Search for the cell housing the specified text and yield its [x, y] center coordinate. 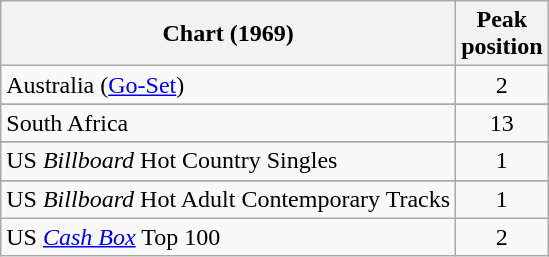
US Billboard Hot Adult Contemporary Tracks [228, 199]
Peakposition [502, 34]
US Billboard Hot Country Singles [228, 161]
Australia (Go-Set) [228, 85]
US Cash Box Top 100 [228, 237]
Chart (1969) [228, 34]
13 [502, 123]
South Africa [228, 123]
